Return the [X, Y] coordinate for the center point of the cell that contains the specified text.  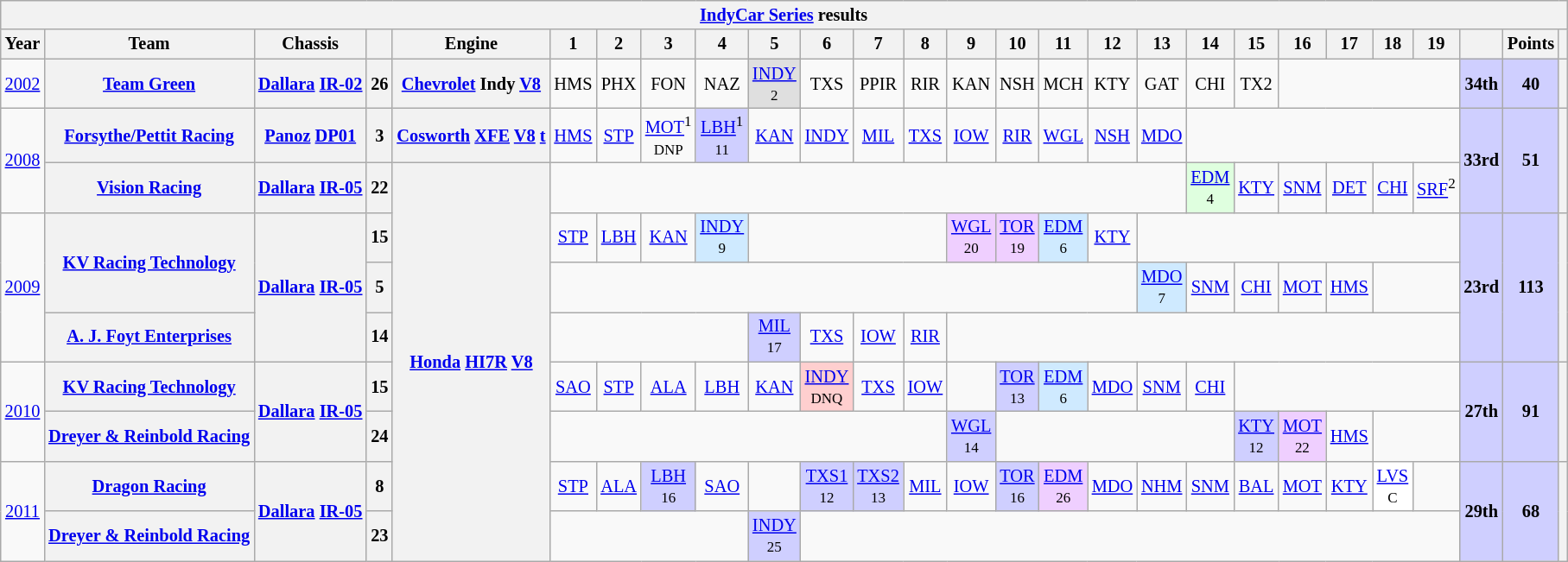
12 [1113, 44]
29th [1481, 511]
6 [828, 44]
51 [1531, 161]
MOT22 [1303, 437]
24 [379, 437]
TOR13 [1017, 387]
INDY25 [774, 536]
Team Green [149, 84]
23rd [1481, 287]
TOR16 [1017, 486]
18 [1393, 44]
4 [722, 44]
19 [1436, 44]
Cosworth XFE V8 t [471, 135]
TXS213 [878, 486]
EDM26 [1063, 486]
Year [22, 44]
LVSC [1393, 486]
Points [1531, 44]
A. J. Foyt Enterprises [149, 337]
Engine [471, 44]
27th [1481, 411]
34th [1481, 84]
LBH111 [722, 135]
MCH [1063, 84]
WGL [1063, 135]
Honda HI7R V8 [471, 361]
22 [379, 187]
Vision Racing [149, 187]
FON [669, 84]
INDYDNQ [828, 387]
2010 [22, 411]
26 [379, 84]
91 [1531, 411]
10 [1017, 44]
Dragon Racing [149, 486]
EDM4 [1209, 187]
2011 [22, 511]
23 [379, 536]
9 [971, 44]
INDY9 [722, 237]
Team [149, 44]
Chassis [310, 44]
Dallara IR-02 [310, 84]
40 [1531, 84]
2008 [22, 161]
MDO7 [1161, 287]
WGL20 [971, 237]
2 [619, 44]
13 [1161, 44]
33rd [1481, 161]
DET [1349, 187]
NAZ [722, 84]
11 [1063, 44]
Forsythe/Pettit Racing [149, 135]
BAL [1256, 486]
1 [573, 44]
2002 [22, 84]
IndyCar Series results [784, 15]
Chevrolet Indy V8 [471, 84]
2009 [22, 287]
TXS112 [828, 486]
INDY2 [774, 84]
MOT1DNP [669, 135]
Panoz DP01 [310, 135]
113 [1531, 287]
TOR19 [1017, 237]
TX2 [1256, 84]
INDY [828, 135]
16 [1303, 44]
PHX [619, 84]
PPIR [878, 84]
KTY12 [1256, 437]
NHM [1161, 486]
MIL17 [774, 337]
7 [878, 44]
GAT [1161, 84]
17 [1349, 44]
68 [1531, 511]
LBH16 [669, 486]
SRF2 [1436, 187]
WGL14 [971, 437]
